For the text-containing cell, return its midpoint in (X, Y) coordinate format. 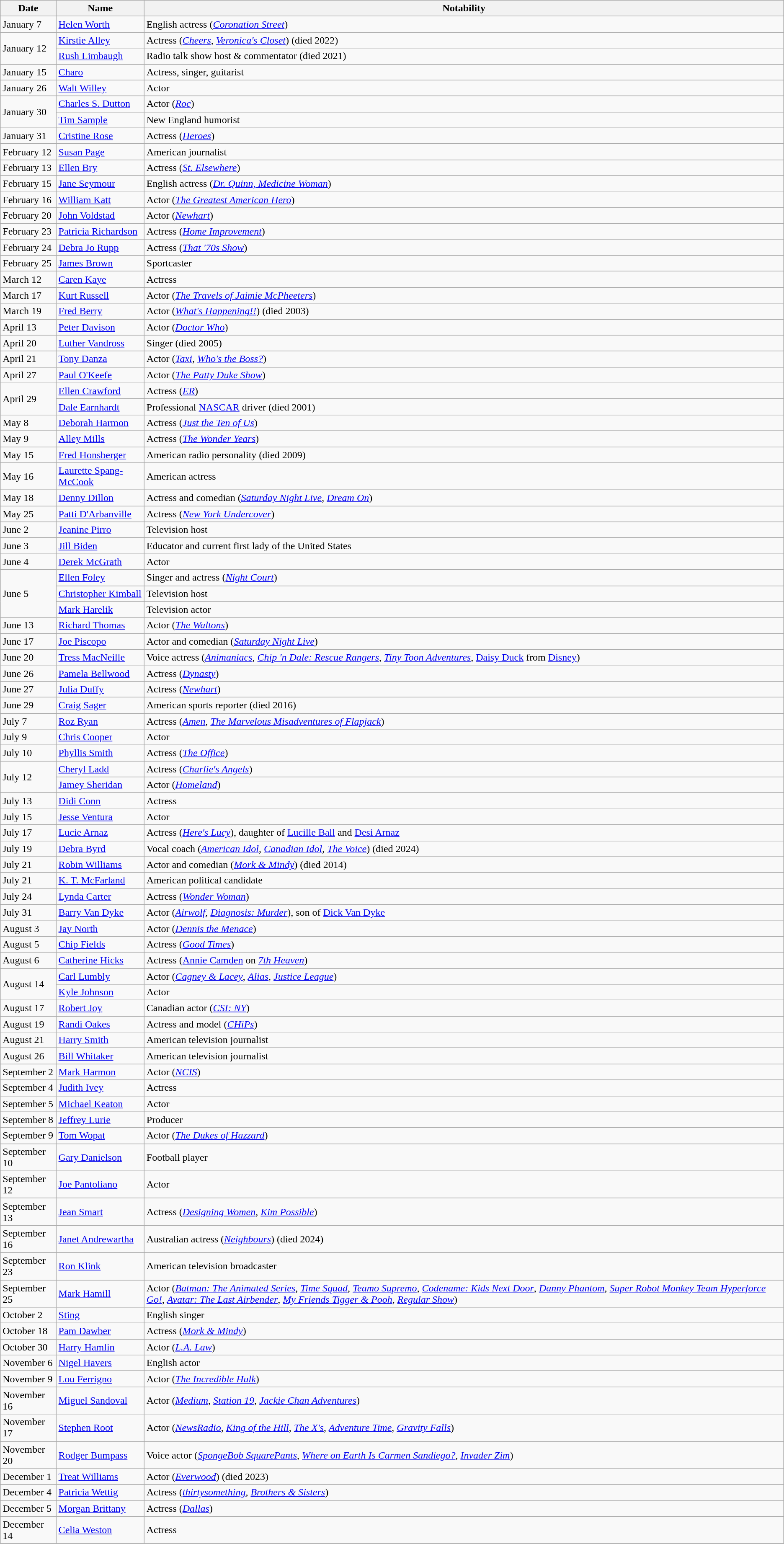
Stephen Root (100, 1428)
Jay North (100, 928)
November 20 (28, 1455)
American sports reporter (died 2016) (464, 705)
Actor (Taxi, Who's the Boss?) (464, 359)
Actress (Amen, The Marvelous Misadventures of Flapjack) (464, 721)
Actress (That '70s Show) (464, 248)
John Voldstad (100, 216)
Tim Sample (100, 120)
English singer (464, 1315)
Alley Mills (100, 439)
Lou Ferrigno (100, 1379)
Voice actor (SpongeBob SquarePants, Where on Earth Is Carmen Sandiego?, Invader Zim) (464, 1455)
Tress MacNeille (100, 657)
Cristine Rose (100, 136)
May 8 (28, 423)
Actor (What's Happening!!) (died 2003) (464, 311)
Australian actress (Neighbours) (died 2024) (464, 1239)
Vocal coach (American Idol, Canadian Idol, The Voice) (died 2024) (464, 849)
English actor (464, 1363)
June 2 (28, 530)
April 27 (28, 375)
May 15 (28, 454)
Miguel Sandoval (100, 1401)
Christopher Kimball (100, 594)
Denny Dillon (100, 498)
American political candidate (464, 880)
Lynda Carter (100, 896)
Ellen Bry (100, 168)
June 26 (28, 673)
September 10 (28, 1157)
August 3 (28, 928)
Rush Limbaugh (100, 56)
Paul O'Keefe (100, 375)
Actor (The Incredible Hulk) (464, 1379)
Actress (Home Improvement) (464, 232)
Charles S. Dutton (100, 104)
September 4 (28, 1088)
Carl Lumbly (100, 976)
Dale Earnhardt (100, 407)
Actress (Dallas) (464, 1508)
December 4 (28, 1492)
January 15 (28, 72)
October 2 (28, 1315)
Fred Honsberger (100, 454)
Date (28, 8)
November 17 (28, 1428)
Phyllis Smith (100, 753)
Ron Klink (100, 1266)
Actor (The Greatest American Hero) (464, 200)
Jamey Sheridan (100, 785)
American television broadcaster (464, 1266)
Actress (Mork & Mindy) (464, 1331)
June 29 (28, 705)
Sting (100, 1315)
Actress (Heroes) (464, 136)
Jeffrey Lurie (100, 1120)
Actress (The Wonder Years) (464, 439)
Roz Ryan (100, 721)
August 6 (28, 960)
Actor (Roc) (464, 104)
November 16 (28, 1401)
Actor (The Travels of Jaimie McPheeters) (464, 295)
Charo (100, 72)
Laurette Spang-McCook (100, 477)
Treat Williams (100, 1477)
Mark Harmon (100, 1072)
February 16 (28, 200)
March 12 (28, 279)
Rodger Bumpass (100, 1455)
Professional NASCAR driver (died 2001) (464, 407)
Actress and comedian (Saturday Night Live, Dream On) (464, 498)
Chris Cooper (100, 737)
September 5 (28, 1104)
Actress (Cheers, Veronica's Closet) (died 2022) (464, 40)
Actress (Designing Women, Kim Possible) (464, 1211)
Football player (464, 1157)
Fred Berry (100, 311)
Actor and comedian (Saturday Night Live) (464, 641)
April 13 (28, 327)
Pam Dawber (100, 1331)
January 12 (28, 48)
August 14 (28, 984)
November 6 (28, 1363)
Michael Keaton (100, 1104)
August 5 (28, 944)
Debra Byrd (100, 849)
Judith Ivey (100, 1088)
Barry Van Dyke (100, 912)
July 17 (28, 833)
December 5 (28, 1508)
August 17 (28, 1008)
American journalist (464, 152)
August 26 (28, 1056)
June 17 (28, 641)
Actor (The Dukes of Hazzard) (464, 1136)
Helen Worth (100, 24)
Actress (Here's Lucy), daughter of Lucille Ball and Desi Arnaz (464, 833)
September 12 (28, 1185)
Cheryl Ladd (100, 769)
Sportcaster (464, 263)
January 30 (28, 112)
Peter Davison (100, 327)
Joe Piscopo (100, 641)
May 18 (28, 498)
July 19 (28, 849)
September 25 (28, 1294)
March 19 (28, 311)
Catherine Hicks (100, 960)
Producer (464, 1120)
Singer (died 2005) (464, 343)
Actress (Just the Ten of Us) (464, 423)
Actor (Medium, Station 19, Jackie Chan Adventures) (464, 1401)
Derek McGrath (100, 562)
May 16 (28, 477)
Actor (NCIS) (464, 1072)
Lucie Arnaz (100, 833)
Singer and actress (Night Court) (464, 578)
July 7 (28, 721)
September 13 (28, 1211)
Actress, singer, guitarist (464, 72)
June 20 (28, 657)
May 9 (28, 439)
Kyle Johnson (100, 992)
Jeanine Pirro (100, 530)
July 24 (28, 896)
May 25 (28, 514)
April 21 (28, 359)
American radio personality (died 2009) (464, 454)
Actress (Newhart) (464, 689)
January 7 (28, 24)
Luther Vandross (100, 343)
Randi Oakes (100, 1024)
Actress (The Office) (464, 753)
Jean Smart (100, 1211)
Name (100, 8)
Susan Page (100, 152)
K. T. McFarland (100, 880)
Canadian actor (CSI: NY) (464, 1008)
December 14 (28, 1530)
Actress (Dynasty) (464, 673)
September 16 (28, 1239)
Actress (ER) (464, 391)
Walt Willey (100, 88)
American actress (464, 477)
February 12 (28, 152)
Actor (Homeland) (464, 785)
June 4 (28, 562)
Julia Duffy (100, 689)
Actor (NewsRadio, King of the Hill, The X's, Adventure Time, Gravity Falls) (464, 1428)
July 15 (28, 817)
Kirstie Alley (100, 40)
July 10 (28, 753)
Actress and model (CHiPs) (464, 1024)
James Brown (100, 263)
English actress (Dr. Quinn, Medicine Woman) (464, 183)
Harry Hamlin (100, 1347)
Patricia Wettig (100, 1492)
Actress (New York Undercover) (464, 514)
Harry Smith (100, 1040)
Caren Kaye (100, 279)
Actor (The Patty Duke Show) (464, 375)
Actor (Doctor Who) (464, 327)
August 21 (28, 1040)
December 1 (28, 1477)
Actress (St. Elsewhere) (464, 168)
September 8 (28, 1120)
Actor (The Waltons) (464, 625)
Actress (thirtysomething, Brothers & Sisters) (464, 1492)
Actor (Airwolf, Diagnosis: Murder), son of Dick Van Dyke (464, 912)
June 5 (28, 594)
July 31 (28, 912)
June 3 (28, 546)
Gary Danielson (100, 1157)
Mark Harelik (100, 609)
William Katt (100, 200)
Jill Biden (100, 546)
Tony Danza (100, 359)
Nigel Havers (100, 1363)
Television actor (464, 609)
Janet Andrewartha (100, 1239)
June 13 (28, 625)
Voice actress (Animaniacs, Chip 'n Dale: Rescue Rangers, Tiny Toon Adventures, Daisy Duck from Disney) (464, 657)
Actor (Cagney & Lacey, Alias, Justice League) (464, 976)
November 9 (28, 1379)
Ellen Crawford (100, 391)
Actress (Annie Camden on 7th Heaven) (464, 960)
Actress (Good Times) (464, 944)
Actor (Everwood) (died 2023) (464, 1477)
March 17 (28, 295)
Actor and comedian (Mork & Mindy) (died 2014) (464, 865)
New England humorist (464, 120)
August 19 (28, 1024)
February 13 (28, 168)
Notability (464, 8)
Morgan Brittany (100, 1508)
October 18 (28, 1331)
Actor (Newhart) (464, 216)
Radio talk show host & commentator (died 2021) (464, 56)
June 27 (28, 689)
Bill Whitaker (100, 1056)
January 31 (28, 136)
Patti D'Arbanville (100, 514)
Actress (Wonder Woman) (464, 896)
Actor (Dennis the Menace) (464, 928)
Celia Weston (100, 1530)
July 12 (28, 777)
Kurt Russell (100, 295)
Chip Fields (100, 944)
Robin Williams (100, 865)
January 26 (28, 88)
Actress (Charlie's Angels) (464, 769)
July 13 (28, 801)
Patricia Richardson (100, 232)
September 9 (28, 1136)
February 20 (28, 216)
Jane Seymour (100, 183)
February 15 (28, 183)
Jesse Ventura (100, 817)
Pamela Bellwood (100, 673)
February 25 (28, 263)
Craig Sager (100, 705)
February 24 (28, 248)
Didi Conn (100, 801)
April 29 (28, 399)
October 30 (28, 1347)
February 23 (28, 232)
April 20 (28, 343)
July 9 (28, 737)
English actress (Coronation Street) (464, 24)
September 2 (28, 1072)
September 23 (28, 1266)
Deborah Harmon (100, 423)
Ellen Foley (100, 578)
Actor (L.A. Law) (464, 1347)
Richard Thomas (100, 625)
Debra Jo Rupp (100, 248)
Mark Hamill (100, 1294)
Joe Pantoliano (100, 1185)
Tom Wopat (100, 1136)
Educator and current first lady of the United States (464, 546)
Robert Joy (100, 1008)
